Find where the given text appears and provide that cell's center as [X, Y] coordinate. 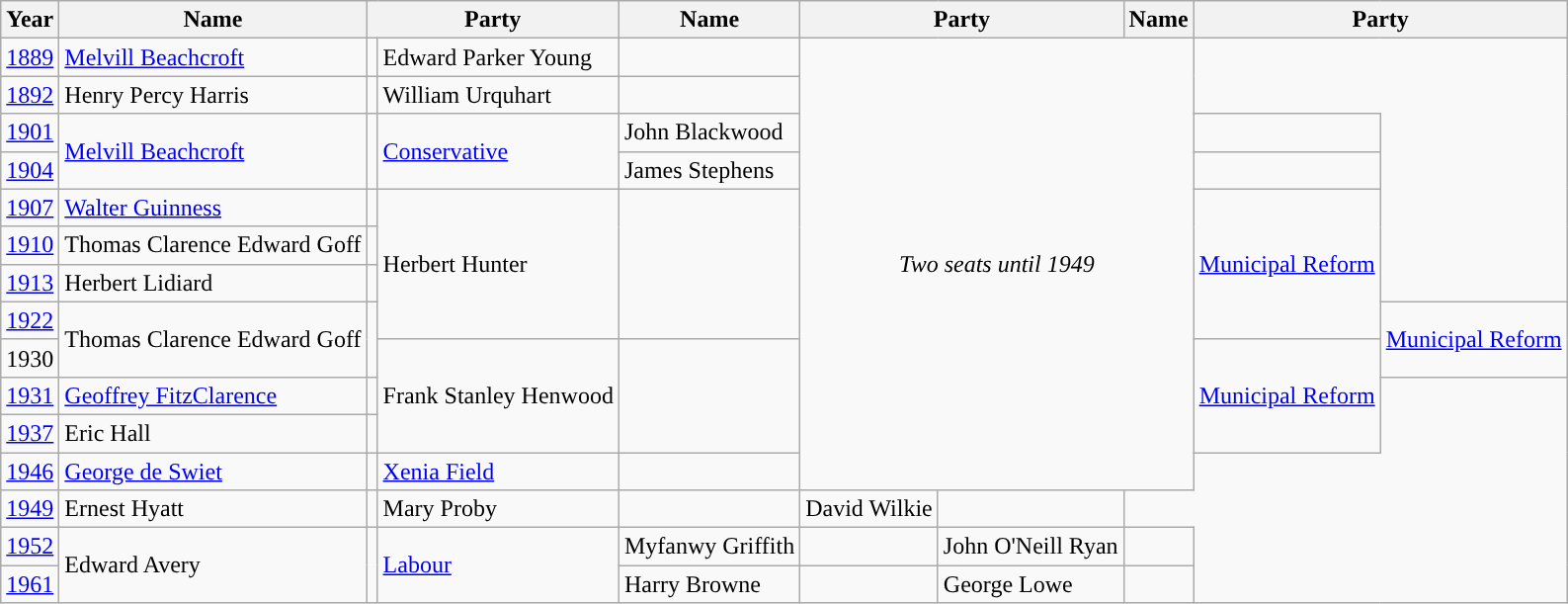
John Blackwood [709, 132]
Herbert Lidiard [213, 283]
David Wilkie [869, 509]
Henry Percy Harris [213, 95]
1910 [30, 245]
Myfanwy Griffith [709, 547]
1889 [30, 57]
Mary Proby [498, 509]
1946 [30, 472]
James Stephens [709, 170]
George de Swiet [213, 472]
1907 [30, 208]
Ernest Hyatt [213, 509]
Xenia Field [498, 472]
Walter Guinness [213, 208]
1949 [30, 509]
Geoffrey FitzClarence [213, 395]
1931 [30, 395]
Two seats until 1949 [997, 265]
Harry Browne [709, 584]
1952 [30, 547]
1930 [30, 358]
Herbert Hunter [498, 264]
Year [30, 20]
Edward Avery [213, 565]
Edward Parker Young [498, 57]
Labour [498, 565]
William Urquhart [498, 95]
1961 [30, 584]
1937 [30, 433]
1901 [30, 132]
Eric Hall [213, 433]
George Lowe [1031, 584]
1913 [30, 283]
Conservative [498, 151]
1922 [30, 320]
1892 [30, 95]
1904 [30, 170]
Frank Stanley Henwood [498, 395]
John O'Neill Ryan [1031, 547]
